Find where the given text appears and provide that cell's center as [X, Y] coordinate. 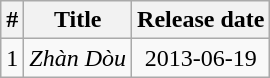
2013-06-19 [201, 58]
1 [12, 58]
Zhàn Dòu [78, 58]
Release date [201, 20]
# [12, 20]
Title [78, 20]
